Determine the [x, y] coordinate at the center of the cell enclosing the given text.  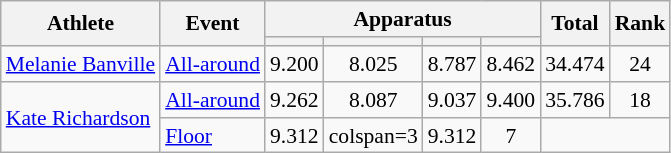
Athlete [80, 24]
18 [640, 100]
Melanie Banville [80, 64]
Kate Richardson [80, 118]
9.200 [294, 64]
8.787 [452, 64]
9.262 [294, 100]
Apparatus [402, 19]
Total [574, 24]
34.474 [574, 64]
8.462 [510, 64]
8.025 [374, 64]
Event [212, 24]
9.400 [510, 100]
8.087 [374, 100]
Rank [640, 24]
35.786 [574, 100]
24 [640, 64]
9.037 [452, 100]
